Search for the cell housing the specified text and yield its (x, y) center coordinate. 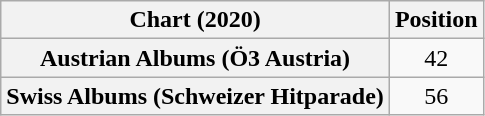
Chart (2020) (196, 20)
Position (436, 20)
56 (436, 96)
Austrian Albums (Ö3 Austria) (196, 58)
Swiss Albums (Schweizer Hitparade) (196, 96)
42 (436, 58)
